Search for the cell housing the specified text and yield its [x, y] center coordinate. 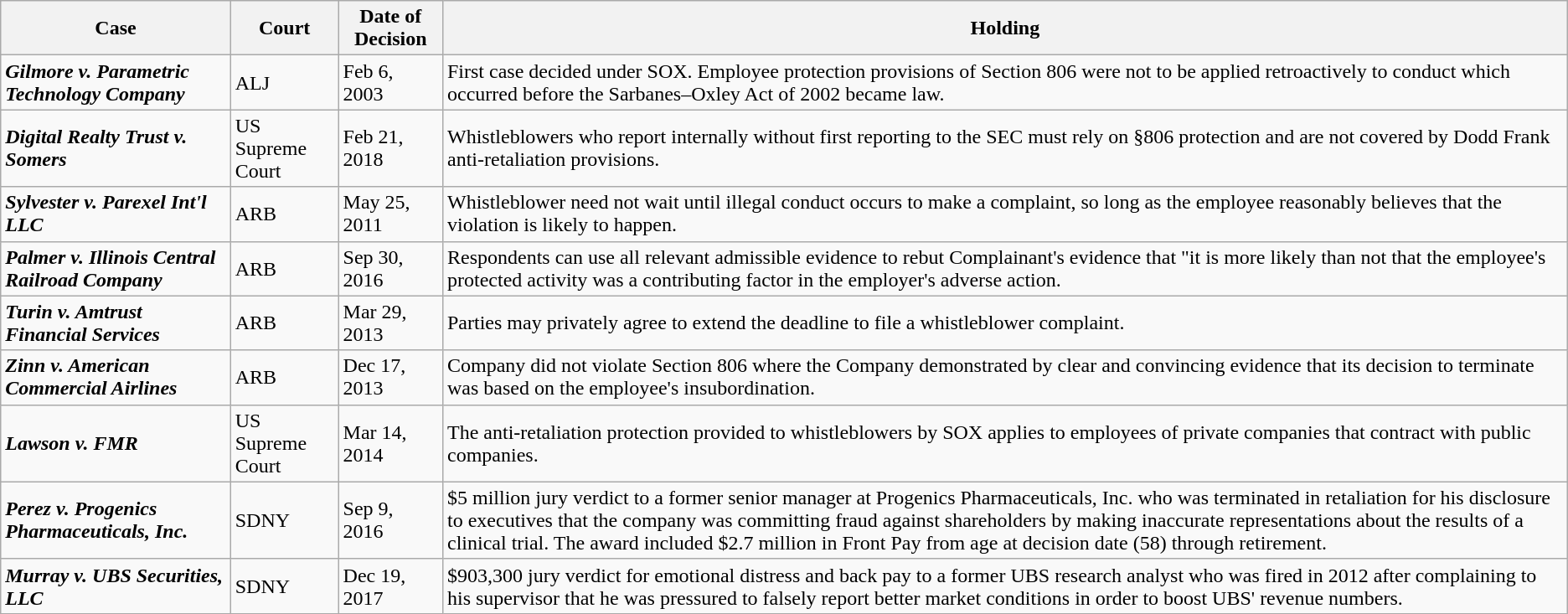
Dec 19, 2017 [390, 586]
Perez v. Progenics Pharmaceuticals, Inc. [116, 520]
Gilmore v. Parametric Technology Company [116, 82]
Feb 6, 2003 [390, 82]
Sep 9, 2016 [390, 520]
Turin v. Amtrust Financial Services [116, 323]
Palmer v. Illinois Central Railroad Company [116, 268]
Case [116, 28]
Holding [1005, 28]
Date of Decision [390, 28]
May 25, 2011 [390, 214]
The anti-retaliation protection provided to whistleblowers by SOX applies to employees of private companies that contract with public companies. [1005, 443]
Parties may privately agree to extend the deadline to file a whistleblower complaint. [1005, 323]
Mar 29, 2013 [390, 323]
Zinn v. American Commercial Airlines [116, 377]
ALJ [285, 82]
Sylvester v. Parexel Int'l LLC [116, 214]
Dec 17, 2013 [390, 377]
Sep 30, 2016 [390, 268]
Lawson v. FMR [116, 443]
Murray v. UBS Securities, LLC [116, 586]
Court [285, 28]
Digital Realty Trust v. Somers [116, 148]
Mar 14, 2014 [390, 443]
Feb 21, 2018 [390, 148]
